For the text-containing cell, return its midpoint in [X, Y] coordinate format. 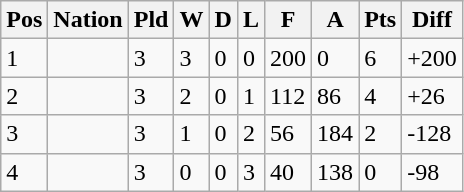
56 [288, 134]
Pos [24, 20]
-98 [432, 172]
184 [336, 134]
F [288, 20]
Pld [151, 20]
200 [288, 58]
W [192, 20]
86 [336, 96]
-128 [432, 134]
6 [380, 58]
Pts [380, 20]
40 [288, 172]
Nation [88, 20]
+200 [432, 58]
D [223, 20]
A [336, 20]
138 [336, 172]
L [250, 20]
112 [288, 96]
+26 [432, 96]
Diff [432, 20]
